Determine the (X, Y) coordinate at the center of the cell enclosing the given text.  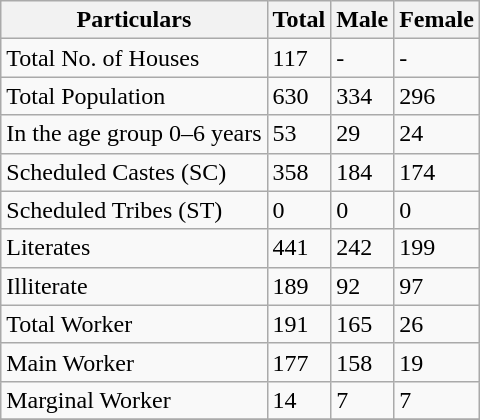
165 (362, 324)
358 (299, 172)
Total Worker (134, 324)
Main Worker (134, 362)
441 (299, 248)
334 (362, 96)
97 (437, 286)
92 (362, 286)
In the age group 0–6 years (134, 134)
Male (362, 20)
Particulars (134, 20)
Illiterate (134, 286)
191 (299, 324)
Marginal Worker (134, 400)
Literates (134, 248)
53 (299, 134)
242 (362, 248)
14 (299, 400)
189 (299, 286)
630 (299, 96)
26 (437, 324)
199 (437, 248)
19 (437, 362)
117 (299, 58)
29 (362, 134)
Scheduled Castes (SC) (134, 172)
Total Population (134, 96)
296 (437, 96)
174 (437, 172)
177 (299, 362)
184 (362, 172)
Total (299, 20)
158 (362, 362)
Scheduled Tribes (ST) (134, 210)
Total No. of Houses (134, 58)
Female (437, 20)
24 (437, 134)
